Extract the (x, y) coordinate from the center of the cell holding the provided text.  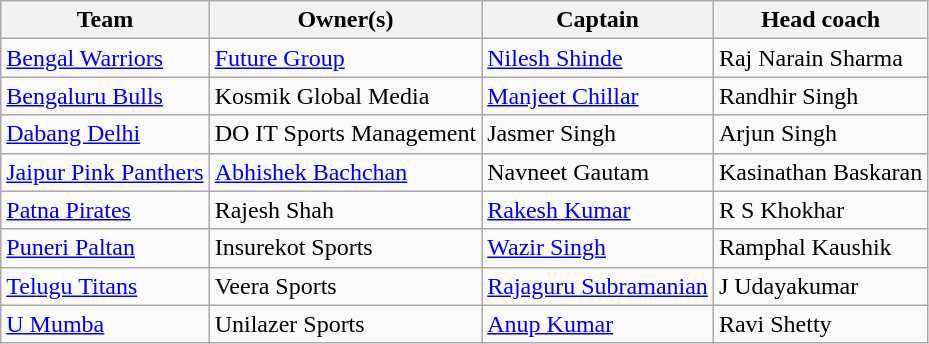
Wazir Singh (598, 248)
U Mumba (105, 324)
Abhishek Bachchan (346, 172)
Puneri Paltan (105, 248)
Dabang Delhi (105, 134)
J Udayakumar (820, 286)
Insurekot Sports (346, 248)
Ravi Shetty (820, 324)
Navneet Gautam (598, 172)
Patna Pirates (105, 210)
DO IT Sports Management (346, 134)
Arjun Singh (820, 134)
Rakesh Kumar (598, 210)
Randhir Singh (820, 96)
Kosmik Global Media (346, 96)
Captain (598, 20)
Telugu Titans (105, 286)
Rajesh Shah (346, 210)
Owner(s) (346, 20)
Nilesh Shinde (598, 58)
Bengaluru Bulls (105, 96)
Future Group (346, 58)
Rajaguru Subramanian (598, 286)
Manjeet Chillar (598, 96)
Veera Sports (346, 286)
Jaipur Pink Panthers (105, 172)
Team (105, 20)
Head coach (820, 20)
Unilazer Sports (346, 324)
Jasmer Singh (598, 134)
Bengal Warriors (105, 58)
Anup Kumar (598, 324)
Raj Narain Sharma (820, 58)
Ramphal Kaushik (820, 248)
R S Khokhar (820, 210)
Kasinathan Baskaran (820, 172)
